Scan for the cell matching the given text and deliver its (X, Y) coordinate at center. 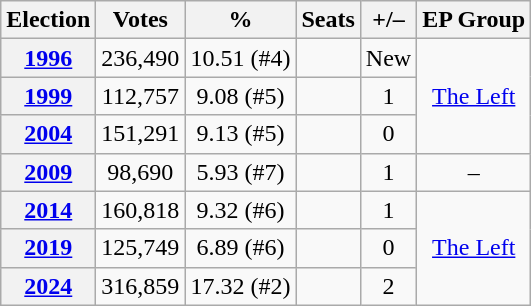
2009 (48, 172)
151,291 (140, 134)
EP Group (474, 20)
9.13 (#5) (240, 134)
2024 (48, 286)
5.93 (#7) (240, 172)
9.32 (#6) (240, 210)
125,749 (140, 248)
1996 (48, 58)
98,690 (140, 172)
17.32 (#2) (240, 286)
9.08 (#5) (240, 96)
– (474, 172)
112,757 (140, 96)
316,859 (140, 286)
Votes (140, 20)
10.51 (#4) (240, 58)
6.89 (#6) (240, 248)
2 (388, 286)
2004 (48, 134)
+/– (388, 20)
Election (48, 20)
160,818 (140, 210)
1999 (48, 96)
2019 (48, 248)
% (240, 20)
Seats (328, 20)
New (388, 58)
2014 (48, 210)
236,490 (140, 58)
